Scan for the cell matching the given text and deliver its (x, y) coordinate at center. 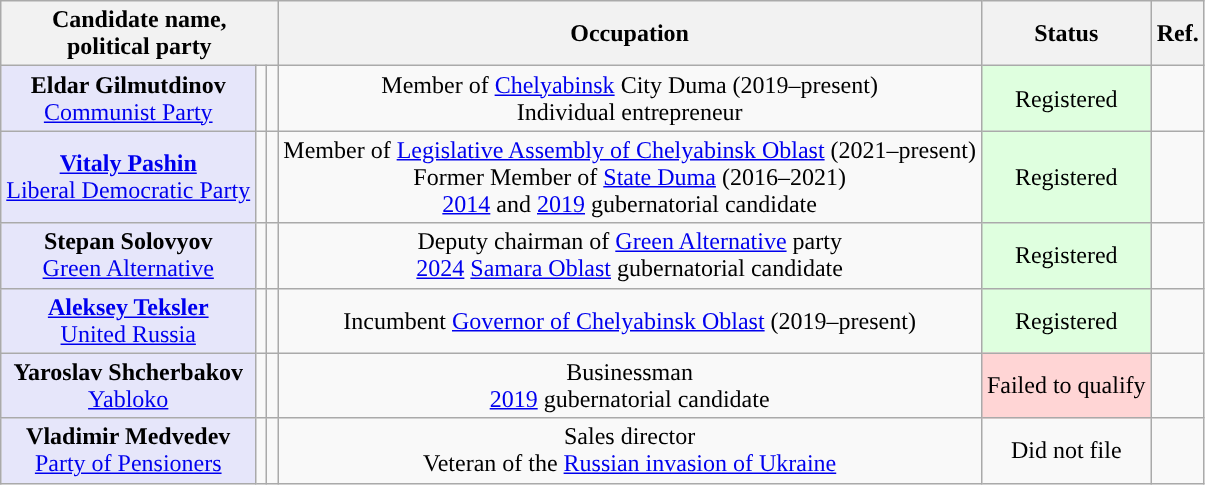
Sales directorVeteran of the Russian invasion of Ukraine (630, 450)
Vitaly PashinLiberal Democratic Party (128, 177)
Member of Chelyabinsk City Duma (2019–present)Individual entrepreneur (630, 98)
Stepan SolovyovGreen Alternative (128, 256)
Failed to qualify (1066, 386)
Eldar GilmutdinovCommunist Party (128, 98)
Member of Legislative Assembly of Chelyabinsk Oblast (2021–present)Former Member of State Duma (2016–2021)2014 and 2019 gubernatorial candidate (630, 177)
Incumbent Governor of Chelyabinsk Oblast (2019–present) (630, 320)
Ref. (1178, 34)
Yaroslav ShcherbakovYabloko (128, 386)
Aleksey TekslerUnited Russia (128, 320)
Status (1066, 34)
Did not file (1066, 450)
Deputy chairman of Green Alternative party2024 Samara Oblast gubernatorial candidate (630, 256)
Candidate name,political party (140, 34)
Businessman2019 gubernatorial candidate (630, 386)
Vladimir MedvedevParty of Pensioners (128, 450)
Occupation (630, 34)
